From the cell containing the given text, extract its center point as (x, y) coordinate. 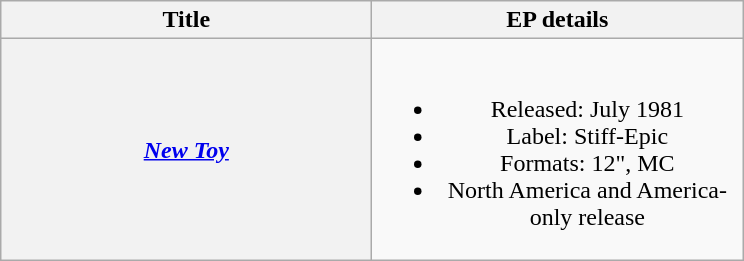
EP details (558, 20)
Released: July 1981Label: Stiff-EpicFormats: 12", MCNorth America and America-only release (558, 150)
Title (186, 20)
New Toy (186, 150)
